Extract the [x, y] coordinate from the center of the cell holding the provided text.  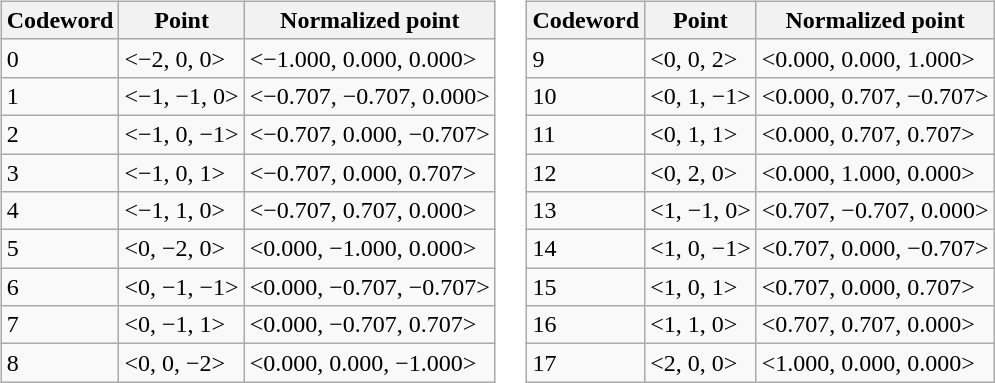
<0.000, 0.000, 1.000> [875, 58]
<−1, 0, 1> [182, 173]
10 [586, 96]
<0, −1, −1> [182, 287]
<0, −2, 0> [182, 249]
14 [586, 249]
0 [60, 58]
<−0.707, 0.000, −0.707> [370, 134]
1 [60, 96]
<1, −1, 0> [701, 211]
<0.000, −0.707, 0.707> [370, 325]
<−0.707, 0.000, 0.707> [370, 173]
<−0.707, −0.707, 0.000> [370, 96]
<0, 2, 0> [701, 173]
<0.000, 1.000, 0.000> [875, 173]
<−1, −1, 0> [182, 96]
11 [586, 134]
<1, 0, −1> [701, 249]
<−2, 0, 0> [182, 58]
<0, 1, 1> [701, 134]
<0.000, −0.707, −0.707> [370, 287]
<0, −1, 1> [182, 325]
7 [60, 325]
<2, 0, 0> [701, 363]
<−0.707, 0.707, 0.000> [370, 211]
<−1, 1, 0> [182, 211]
2 [60, 134]
<0, 0, −2> [182, 363]
13 [586, 211]
<0.707, 0.000, −0.707> [875, 249]
<0, 1, −1> [701, 96]
<0.000, 0.707, −0.707> [875, 96]
<−1.000, 0.000, 0.000> [370, 58]
<−1, 0, −1> [182, 134]
<1, 1, 0> [701, 325]
<0.000, −1.000, 0.000> [370, 249]
17 [586, 363]
6 [60, 287]
<0.000, 0.707, 0.707> [875, 134]
15 [586, 287]
3 [60, 173]
<1, 0, 1> [701, 287]
<0.707, −0.707, 0.000> [875, 211]
<0.707, 0.000, 0.707> [875, 287]
16 [586, 325]
8 [60, 363]
<1.000, 0.000, 0.000> [875, 363]
12 [586, 173]
<0.707, 0.707, 0.000> [875, 325]
9 [586, 58]
<0.000, 0.000, −1.000> [370, 363]
5 [60, 249]
<0, 0, 2> [701, 58]
4 [60, 211]
